Find where the given text appears and provide that cell's center as [X, Y] coordinate. 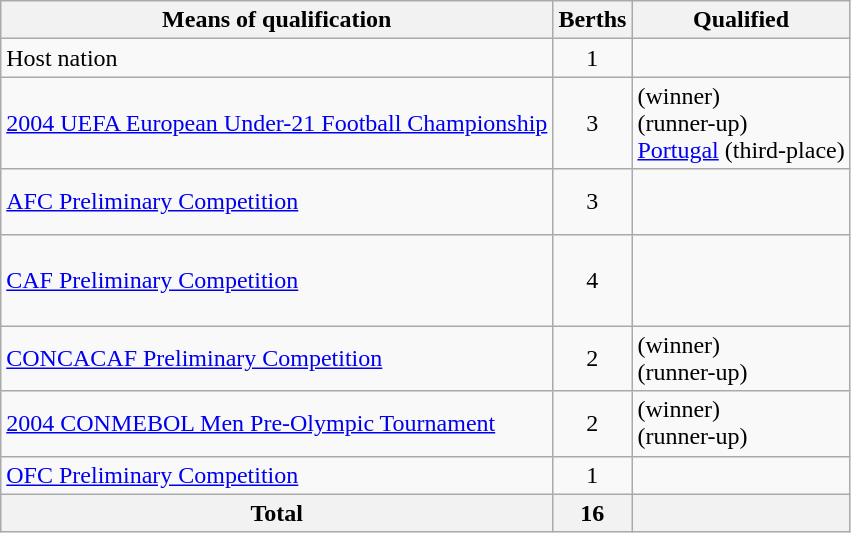
OFC Preliminary Competition [277, 475]
Host nation [277, 58]
Berths [592, 20]
CAF Preliminary Competition [277, 280]
Total [277, 513]
Means of qualification [277, 20]
2004 UEFA European Under-21 Football Championship [277, 123]
Qualified [741, 20]
CONCACAF Preliminary Competition [277, 358]
(winner) (runner-up) Portugal (third-place) [741, 123]
4 [592, 280]
AFC Preliminary Competition [277, 202]
16 [592, 513]
2004 CONMEBOL Men Pre-Olympic Tournament [277, 424]
